Detect which cell encompasses the target text, then output its [x, y] center coordinate. 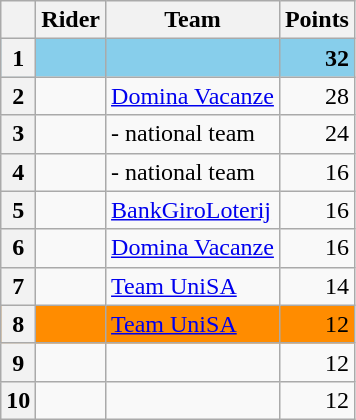
14 [316, 286]
10 [18, 400]
5 [18, 210]
7 [18, 286]
3 [18, 134]
BankGiroLoterij [193, 210]
1 [18, 58]
Team [193, 20]
Rider [71, 20]
24 [316, 134]
2 [18, 96]
28 [316, 96]
6 [18, 248]
8 [18, 324]
Points [316, 20]
4 [18, 172]
32 [316, 58]
9 [18, 362]
